Return [X, Y] of the center of cell containing provided text 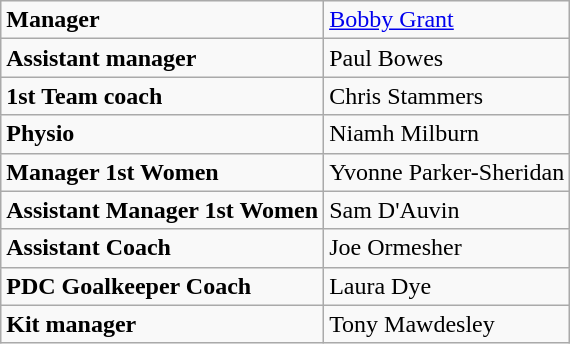
Assistant Manager 1st Women [162, 210]
Manager 1st Women [162, 172]
Tony Mawdesley [447, 324]
Manager [162, 20]
Sam D'Auvin [447, 210]
Niamh Milburn [447, 134]
Assistant manager [162, 58]
Bobby Grant [447, 20]
Laura Dye [447, 286]
1st Team coach [162, 96]
Yvonne Parker-Sheridan [447, 172]
Assistant Coach [162, 248]
PDC Goalkeeper Coach [162, 286]
Joe Ormesher [447, 248]
Paul Bowes [447, 58]
Physio [162, 134]
Kit manager [162, 324]
Chris Stammers [447, 96]
